Determine the (X, Y) coordinate at the center of the cell enclosing the given text.  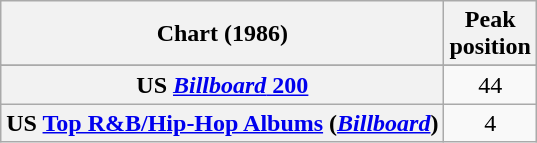
4 (490, 123)
Peakposition (490, 34)
US Top R&B/Hip-Hop Albums (Billboard) (222, 123)
Chart (1986) (222, 34)
44 (490, 85)
US Billboard 200 (222, 85)
